From the cell containing the given text, extract its center point as [x, y] coordinate. 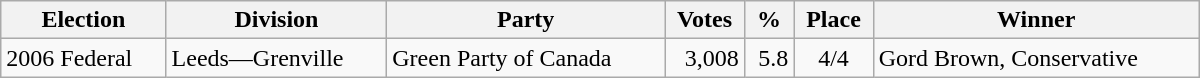
4/4 [834, 58]
2006 Federal [84, 58]
Division [276, 20]
Leeds—Grenville [276, 58]
Party [526, 20]
% [769, 20]
Election [84, 20]
Green Party of Canada [526, 58]
3,008 [705, 58]
Votes [705, 20]
Place [834, 20]
Winner [1036, 20]
5.8 [769, 58]
Gord Brown, Conservative [1036, 58]
